Provide the (X, Y) coordinate of the cell's center where the given text is located.  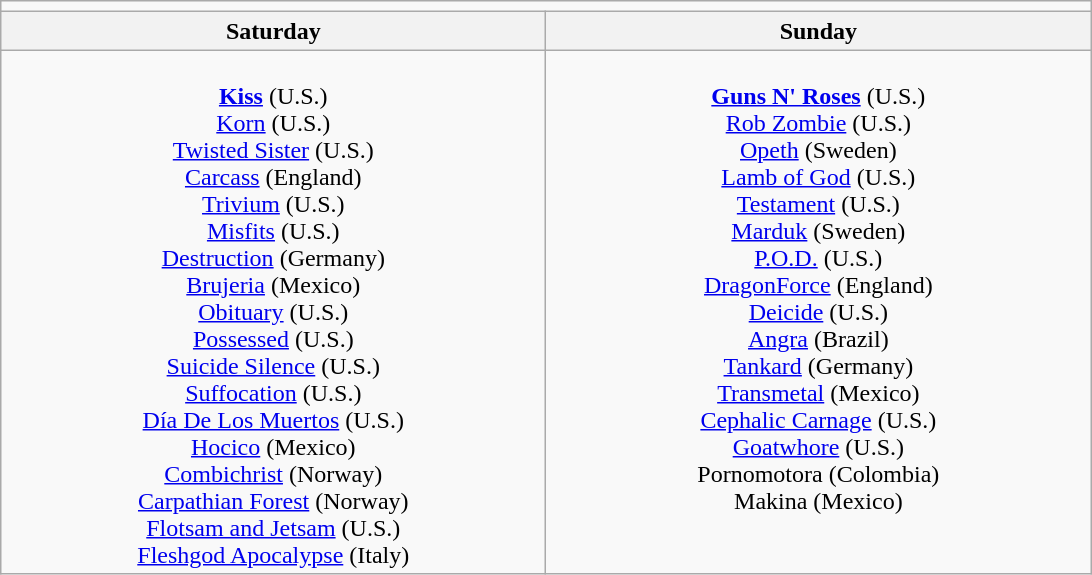
Sunday (818, 31)
Saturday (274, 31)
